Return the (X, Y) coordinate for the center point of the cell that contains the specified text.  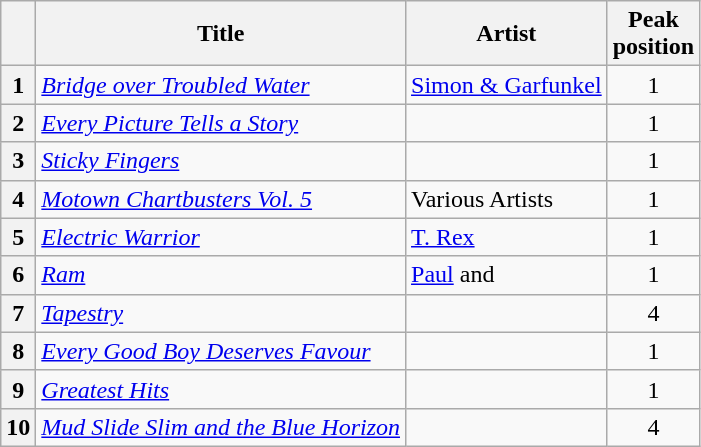
7 (18, 313)
10 (18, 427)
Title (221, 34)
5 (18, 237)
Bridge over Troubled Water (221, 85)
Artist (507, 34)
Motown Chartbusters Vol. 5 (221, 199)
Simon & Garfunkel (507, 85)
T. Rex (507, 237)
Ram (221, 275)
3 (18, 161)
Various Artists (507, 199)
Mud Slide Slim and the Blue Horizon (221, 427)
Tapestry (221, 313)
Paul and (507, 275)
8 (18, 351)
Every Good Boy Deserves Favour (221, 351)
6 (18, 275)
Sticky Fingers (221, 161)
9 (18, 389)
Peakposition (653, 34)
Greatest Hits (221, 389)
2 (18, 123)
Electric Warrior (221, 237)
Every Picture Tells a Story (221, 123)
